From the cell containing the given text, extract its center point as (X, Y) coordinate. 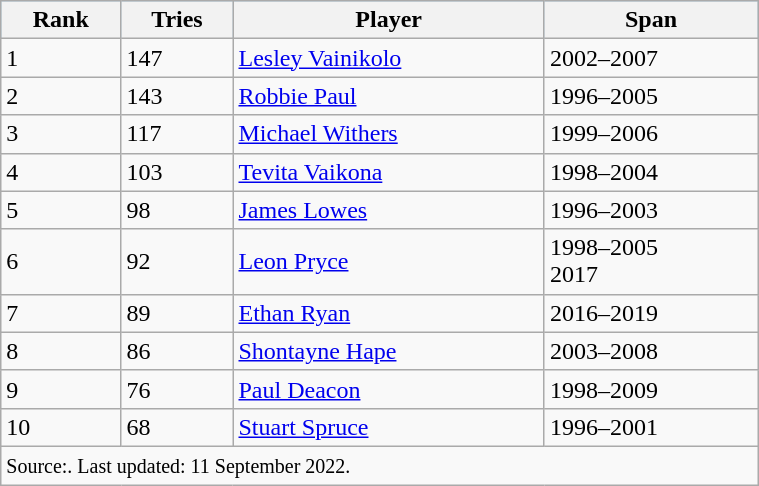
76 (177, 389)
Tries (177, 20)
2 (61, 96)
Lesley Vainikolo (388, 58)
Paul Deacon (388, 389)
143 (177, 96)
68 (177, 427)
Rank (61, 20)
103 (177, 172)
Source:. Last updated: 11 September 2022. (380, 465)
6 (61, 262)
2003–2008 (650, 351)
1996–2005 (650, 96)
1 (61, 58)
James Lowes (388, 210)
147 (177, 58)
Span (650, 20)
5 (61, 210)
4 (61, 172)
Michael Withers (388, 134)
1998–2009 (650, 389)
1998–2004 (650, 172)
1998–2005 2017 (650, 262)
86 (177, 351)
Stuart Spruce (388, 427)
8 (61, 351)
9 (61, 389)
Ethan Ryan (388, 313)
Robbie Paul (388, 96)
Leon Pryce (388, 262)
3 (61, 134)
1999–2006 (650, 134)
92 (177, 262)
10 (61, 427)
89 (177, 313)
Shontayne Hape (388, 351)
1996–2003 (650, 210)
7 (61, 313)
2002–2007 (650, 58)
2016–2019 (650, 313)
Tevita Vaikona (388, 172)
117 (177, 134)
98 (177, 210)
1996–2001 (650, 427)
Player (388, 20)
